Locate the cell with the specified text and output its (X, Y) center coordinate. 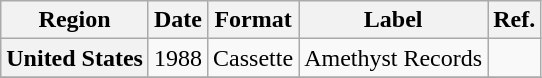
United States (75, 58)
Date (178, 20)
1988 (178, 58)
Label (394, 20)
Region (75, 20)
Format (254, 20)
Ref. (514, 20)
Amethyst Records (394, 58)
Cassette (254, 58)
